Scan for the cell matching the given text and deliver its (x, y) coordinate at center. 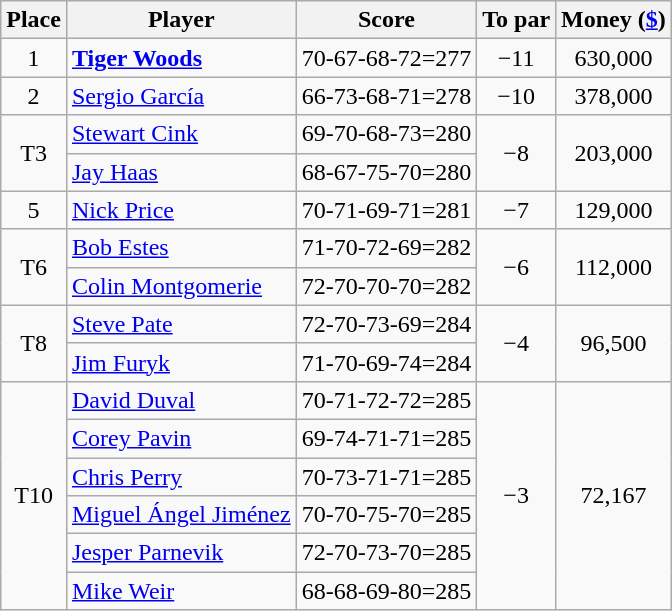
Steve Pate (181, 324)
378,000 (614, 96)
72-70-70-70=282 (386, 286)
96,500 (614, 343)
Place (34, 20)
Miguel Ángel Jiménez (181, 515)
Tiger Woods (181, 58)
Jesper Parnevik (181, 553)
−7 (516, 210)
70-71-69-71=281 (386, 210)
Player (181, 20)
Nick Price (181, 210)
Jay Haas (181, 172)
68-68-69-80=285 (386, 591)
Score (386, 20)
72,167 (614, 495)
72-70-73-70=285 (386, 553)
70-73-71-71=285 (386, 477)
−4 (516, 343)
Money ($) (614, 20)
630,000 (614, 58)
70-70-75-70=285 (386, 515)
−8 (516, 153)
T6 (34, 267)
To par (516, 20)
203,000 (614, 153)
T8 (34, 343)
1 (34, 58)
Mike Weir (181, 591)
112,000 (614, 267)
Stewart Cink (181, 134)
−3 (516, 495)
Corey Pavin (181, 438)
2 (34, 96)
72-70-73-69=284 (386, 324)
Chris Perry (181, 477)
70-71-72-72=285 (386, 400)
Bob Estes (181, 248)
68-67-75-70=280 (386, 172)
69-74-71-71=285 (386, 438)
−11 (516, 58)
Sergio García (181, 96)
5 (34, 210)
David Duval (181, 400)
70-67-68-72=277 (386, 58)
Jim Furyk (181, 362)
T10 (34, 495)
129,000 (614, 210)
66-73-68-71=278 (386, 96)
−6 (516, 267)
−10 (516, 96)
69-70-68-73=280 (386, 134)
T3 (34, 153)
Colin Montgomerie (181, 286)
71-70-72-69=282 (386, 248)
71-70-69-74=284 (386, 362)
